Pinpoint the cell where the given text exists, returning its (X, Y) midpoint coordinate. 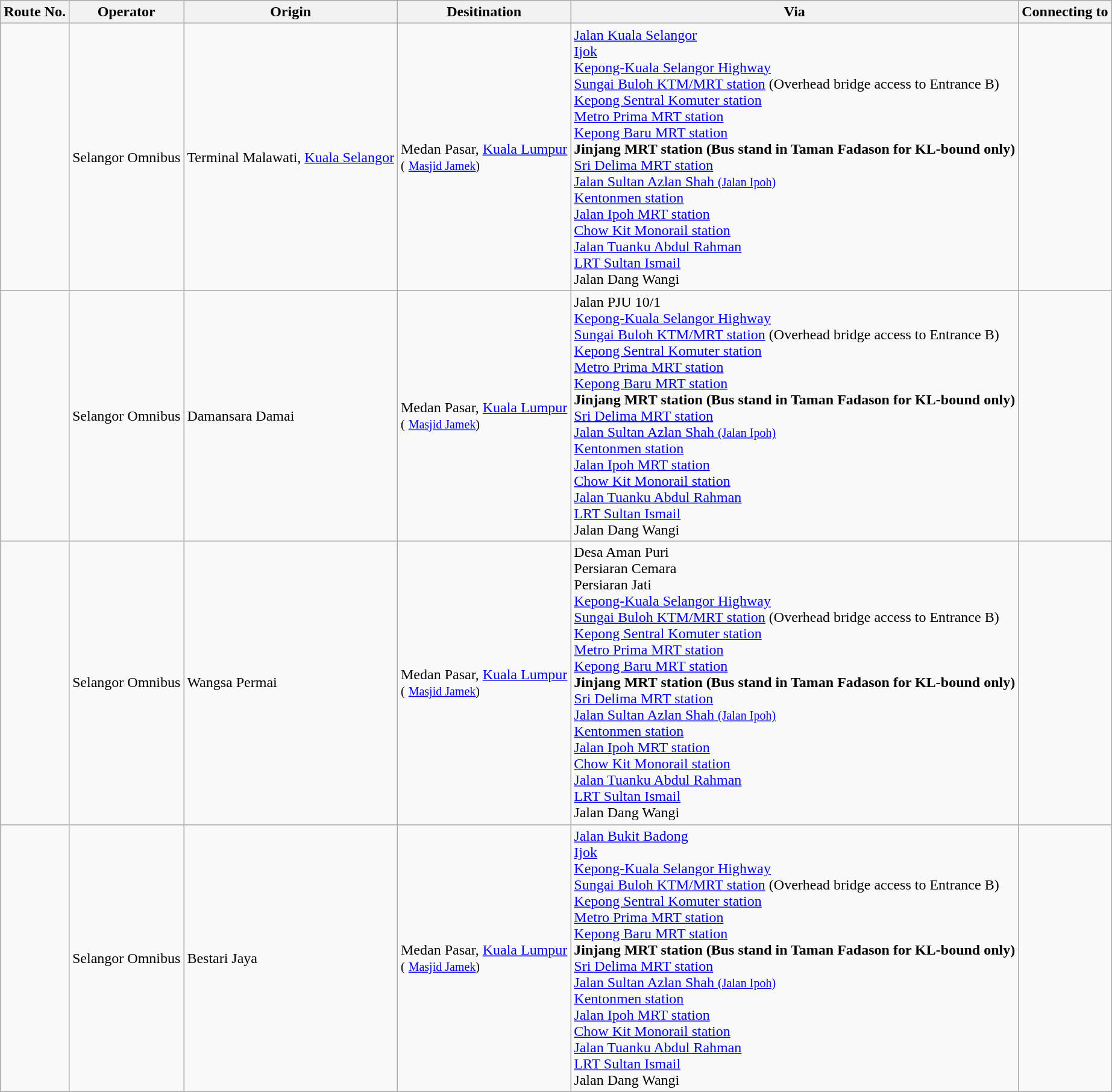
Wangsa Permai (291, 683)
Route No. (35, 12)
Bestari Jaya (291, 958)
Via (794, 12)
Terminal Malawati, Kuala Selangor (291, 157)
Origin (291, 12)
Operator (126, 12)
Desitination (483, 12)
Connecting to (1065, 12)
Damansara Damai (291, 416)
